Extract the (x, y) coordinate from the center of the cell holding the provided text.  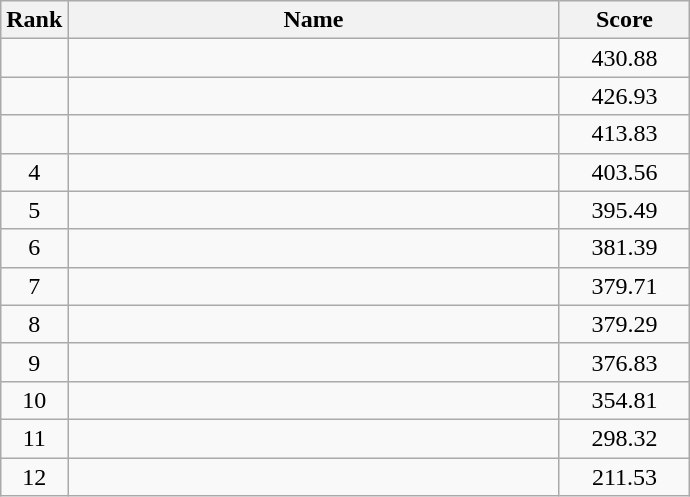
11 (34, 438)
379.71 (624, 286)
8 (34, 324)
413.83 (624, 134)
298.32 (624, 438)
395.49 (624, 210)
381.39 (624, 248)
5 (34, 210)
430.88 (624, 58)
9 (34, 362)
12 (34, 477)
7 (34, 286)
4 (34, 172)
10 (34, 400)
403.56 (624, 172)
6 (34, 248)
Rank (34, 20)
Score (624, 20)
426.93 (624, 96)
376.83 (624, 362)
354.81 (624, 400)
379.29 (624, 324)
Name (314, 20)
211.53 (624, 477)
